Find where the given text appears and provide that cell's center as [X, Y] coordinate. 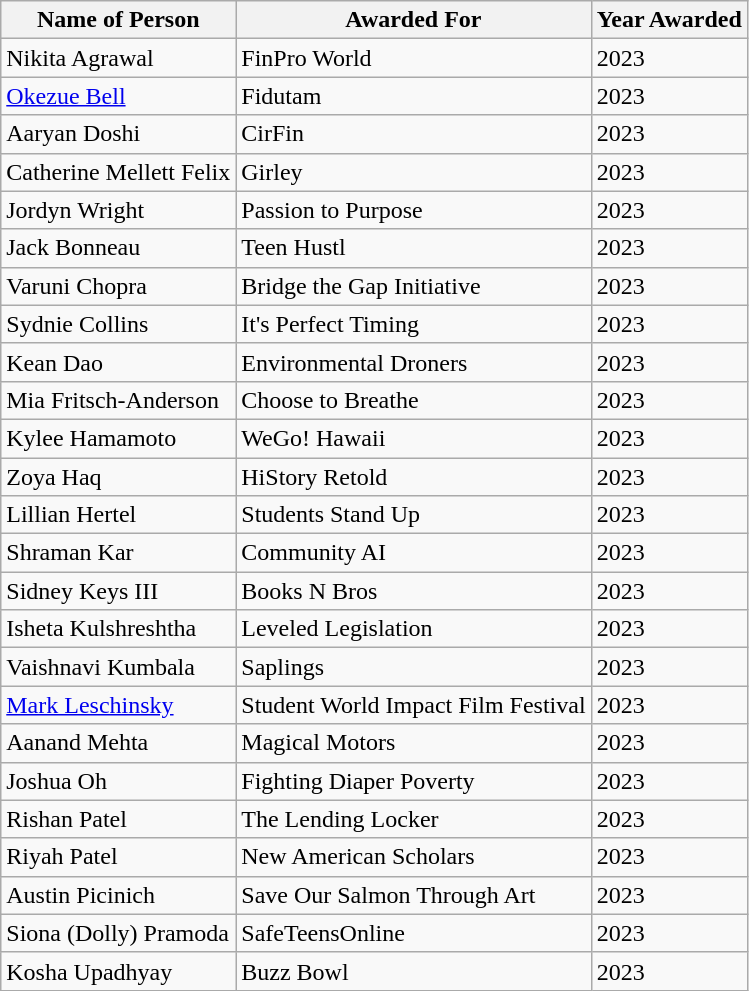
Magical Motors [414, 743]
Save Our Salmon Through Art [414, 895]
FinPro World [414, 58]
Bridge the Gap Initiative [414, 286]
Leveled Legislation [414, 629]
Buzz Bowl [414, 971]
Siona (Dolly) Pramoda [118, 933]
Jordyn Wright [118, 210]
HiStory Retold [414, 477]
Community AI [414, 553]
Awarded For [414, 20]
Sidney Keys III [118, 591]
Vaishnavi Kumbala [118, 667]
Environmental Droners [414, 362]
It's Perfect Timing [414, 324]
WeGo! Hawaii [414, 438]
SafeTeensOnline [414, 933]
Passion to Purpose [414, 210]
Lillian Hertel [118, 515]
New American Scholars [414, 857]
Kosha Upadhyay [118, 971]
Name of Person [118, 20]
Fighting Diaper Poverty [414, 781]
Zoya Haq [118, 477]
Austin Picinich [118, 895]
Fidutam [414, 96]
Nikita Agrawal [118, 58]
Mia Fritsch-Anderson [118, 400]
Riyah Patel [118, 857]
Joshua Oh [118, 781]
Shraman Kar [118, 553]
Aaryan Doshi [118, 134]
Varuni Chopra [118, 286]
Girley [414, 172]
Choose to Breathe [414, 400]
Student World Impact Film Festival [414, 705]
Teen Hustl [414, 248]
Kean Dao [118, 362]
Kylee Hamamoto [118, 438]
Sydnie Collins [118, 324]
Books N Bros [414, 591]
Mark Leschinsky [118, 705]
Year Awarded [669, 20]
Saplings [414, 667]
Rishan Patel [118, 819]
CirFin [414, 134]
The Lending Locker [414, 819]
Catherine Mellett Felix [118, 172]
Students Stand Up [414, 515]
Isheta Kulshreshtha [118, 629]
Jack Bonneau [118, 248]
Aanand Mehta [118, 743]
Okezue Bell [118, 96]
